Locate the cell with the specified text and output its (x, y) center coordinate. 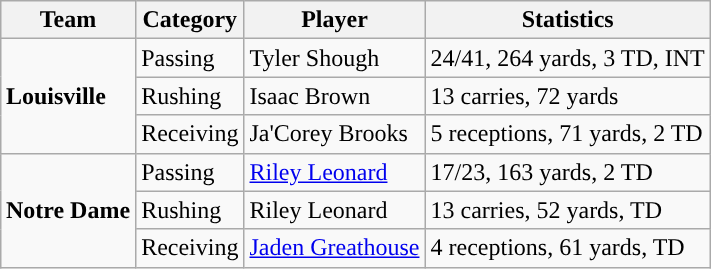
Tyler Shough (334, 58)
17/23, 163 yards, 2 TD (568, 172)
13 carries, 52 yards, TD (568, 210)
5 receptions, 71 yards, 2 TD (568, 134)
Team (68, 20)
Ja'Corey Brooks (334, 134)
24/41, 264 yards, 3 TD, INT (568, 58)
4 receptions, 61 yards, TD (568, 248)
Statistics (568, 20)
Player (334, 20)
Louisville (68, 96)
Jaden Greathouse (334, 248)
Notre Dame (68, 210)
13 carries, 72 yards (568, 96)
Category (190, 20)
Isaac Brown (334, 96)
